Locate the cell with the specified text and output its [x, y] center coordinate. 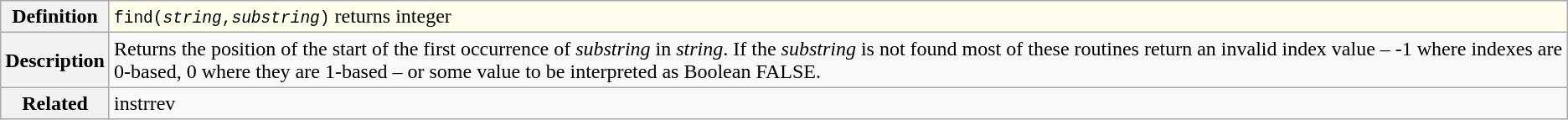
find(string,substring) returns integer [838, 17]
instrrev [838, 103]
Related [55, 103]
Description [55, 60]
Definition [55, 17]
